Return (x, y) of the center of cell containing provided text 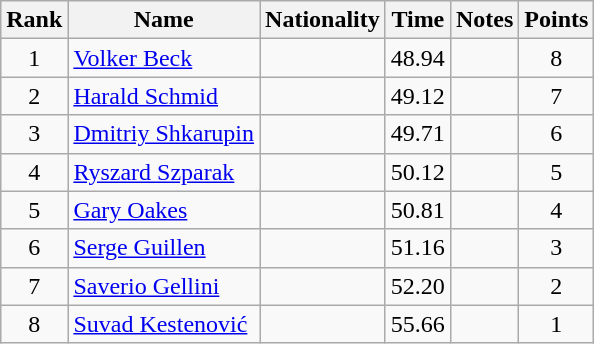
Harald Schmid (164, 96)
Notes (484, 20)
Volker Beck (164, 58)
Serge Guillen (164, 248)
Ryszard Szparak (164, 172)
50.12 (418, 172)
51.16 (418, 248)
50.81 (418, 210)
Time (418, 20)
Dmitriy Shkarupin (164, 134)
Name (164, 20)
Gary Oakes (164, 210)
55.66 (418, 324)
52.20 (418, 286)
48.94 (418, 58)
Suvad Kestenović (164, 324)
Rank (34, 20)
49.71 (418, 134)
Points (556, 20)
49.12 (418, 96)
Nationality (323, 20)
Saverio Gellini (164, 286)
